Find where the given text appears and provide that cell's center as (x, y) coordinate. 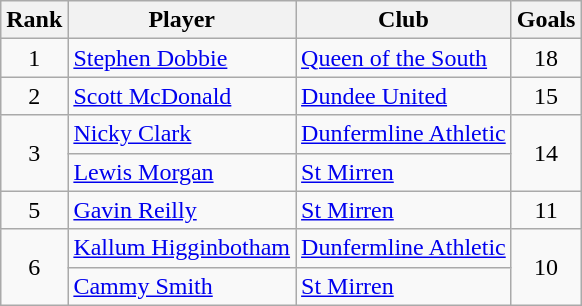
Stephen Dobbie (182, 58)
Gavin Reilly (182, 210)
18 (546, 58)
10 (546, 267)
Dundee United (404, 96)
Nicky Clark (182, 134)
Scott McDonald (182, 96)
Queen of the South (404, 58)
11 (546, 210)
2 (34, 96)
Goals (546, 20)
Player (182, 20)
Lewis Morgan (182, 172)
Kallum Higginbotham (182, 248)
Cammy Smith (182, 286)
15 (546, 96)
Club (404, 20)
1 (34, 58)
3 (34, 153)
5 (34, 210)
Rank (34, 20)
14 (546, 153)
6 (34, 267)
